Output the (X, Y) coordinate of the center of the cell containing the given text.  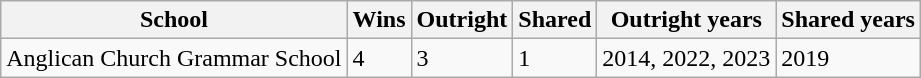
Wins (379, 20)
1 (555, 58)
Outright years (686, 20)
Shared years (848, 20)
Shared (555, 20)
Anglican Church Grammar School (174, 58)
3 (462, 58)
2014, 2022, 2023 (686, 58)
2019 (848, 58)
School (174, 20)
4 (379, 58)
Outright (462, 20)
